Capture the cell that displays the provided text and extract its (X, Y) central coordinate. 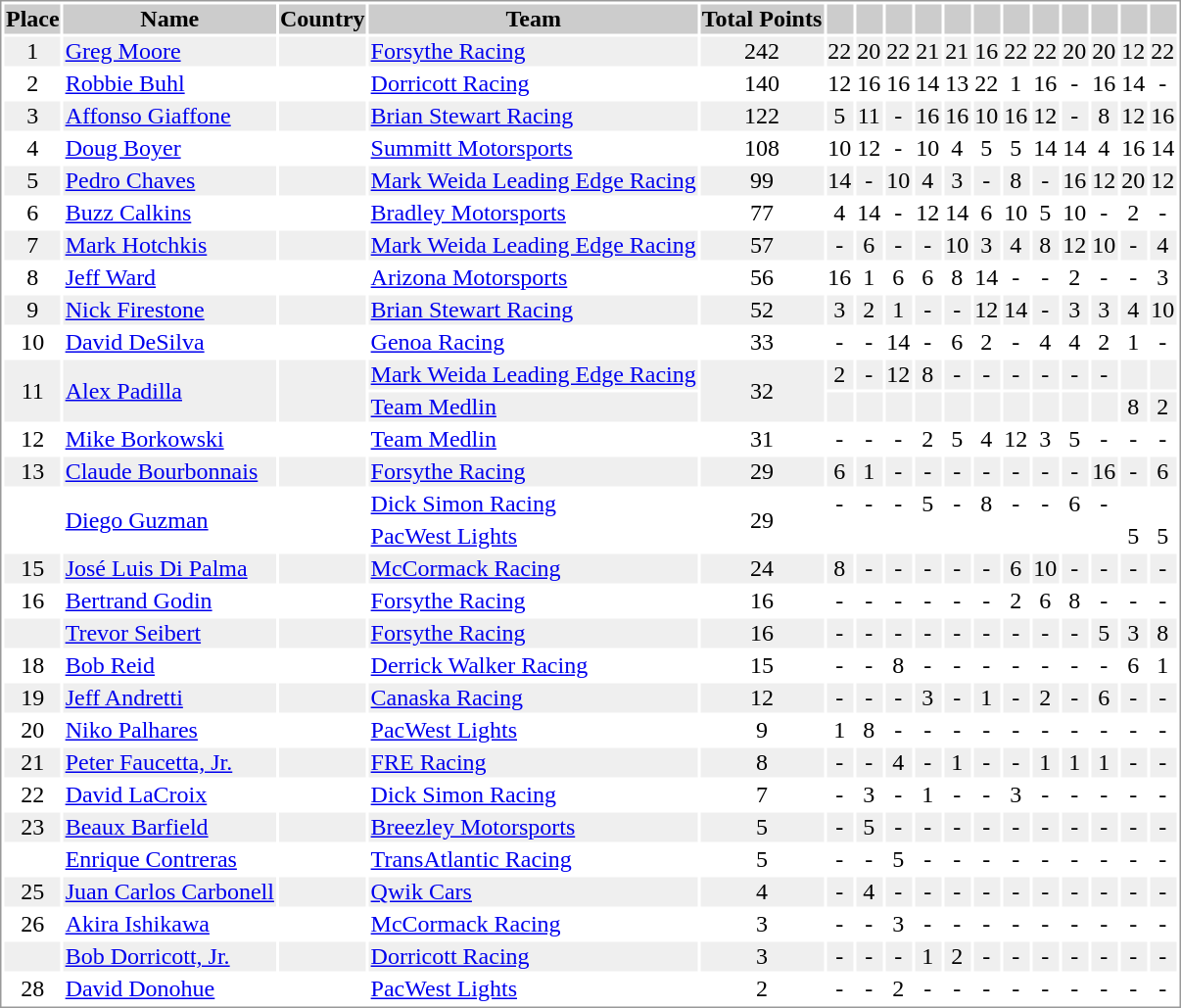
77 (762, 213)
57 (762, 246)
Total Points (762, 19)
32 (762, 392)
Nick Firestone (169, 311)
28 (32, 988)
99 (762, 181)
Name (169, 19)
Jeff Ward (169, 277)
31 (762, 440)
122 (762, 117)
24 (762, 569)
TransAtlantic Racing (533, 859)
José Luis Di Palma (169, 569)
Robbie Buhl (169, 83)
Genoa Racing (533, 342)
FRE Racing (533, 763)
52 (762, 311)
Akira Ishikawa (169, 924)
Qwik Cars (533, 892)
Doug Boyer (169, 148)
Team (533, 19)
Jeff Andretti (169, 698)
Buzz Calkins (169, 213)
108 (762, 148)
Affonso Giaffone (169, 117)
Mike Borkowski (169, 440)
18 (32, 665)
Summitt Motorsports (533, 148)
25 (32, 892)
33 (762, 342)
Enrique Contreras (169, 859)
Claude Bourbonnais (169, 471)
Alex Padilla (169, 392)
140 (762, 83)
Beaux Barfield (169, 828)
242 (762, 52)
Place (32, 19)
Pedro Chaves (169, 181)
23 (32, 828)
Niko Palhares (169, 730)
Country (322, 19)
Juan Carlos Carbonell (169, 892)
Bradley Motorsports (533, 213)
Mark Hotchkis (169, 246)
Canaska Racing (533, 698)
19 (32, 698)
Arizona Motorsports (533, 277)
Bob Reid (169, 665)
Bertrand Godin (169, 600)
Trevor Seibert (169, 634)
26 (32, 924)
Diego Guzman (169, 521)
Peter Faucetta, Jr. (169, 763)
David LaCroix (169, 794)
David Donohue (169, 988)
Bob Dorricott, Jr. (169, 957)
Greg Moore (169, 52)
Breezley Motorsports (533, 828)
David DeSilva (169, 342)
Derrick Walker Racing (533, 665)
56 (762, 277)
